Return the [x, y] coordinate for the center point of the cell that contains the specified text.  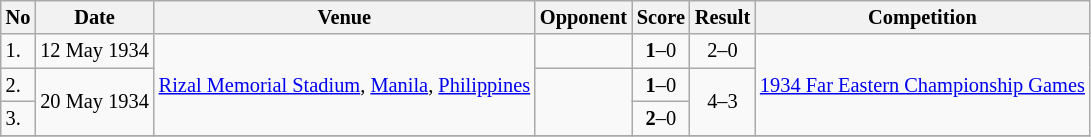
3. [18, 118]
Opponent [584, 17]
Result [722, 17]
1934 Far Eastern Championship Games [922, 84]
Rizal Memorial Stadium, Manila, Philippines [344, 84]
20 May 1934 [94, 102]
Date [94, 17]
4–3 [722, 102]
2. [18, 85]
Score [661, 17]
Venue [344, 17]
No [18, 17]
Competition [922, 17]
1. [18, 51]
12 May 1934 [94, 51]
